Identify which cell holds the provided text, then report its [X, Y] central coordinate. 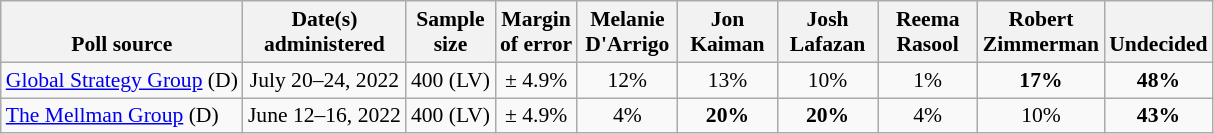
13% [727, 80]
Poll source [122, 32]
Date(s)administered [324, 32]
17% [1041, 80]
48% [1158, 80]
MelanieD'Arrigo [627, 32]
Marginof error [536, 32]
The Mellman Group (D) [122, 116]
JoshLafazan [827, 32]
Global Strategy Group (D) [122, 80]
ReemaRasool [928, 32]
JonKaiman [727, 32]
July 20–24, 2022 [324, 80]
Samplesize [450, 32]
June 12–16, 2022 [324, 116]
1% [928, 80]
Undecided [1158, 32]
43% [1158, 116]
12% [627, 80]
RobertZimmerman [1041, 32]
